Provide the (x, y) coordinate of the cell's center where the given text is located.  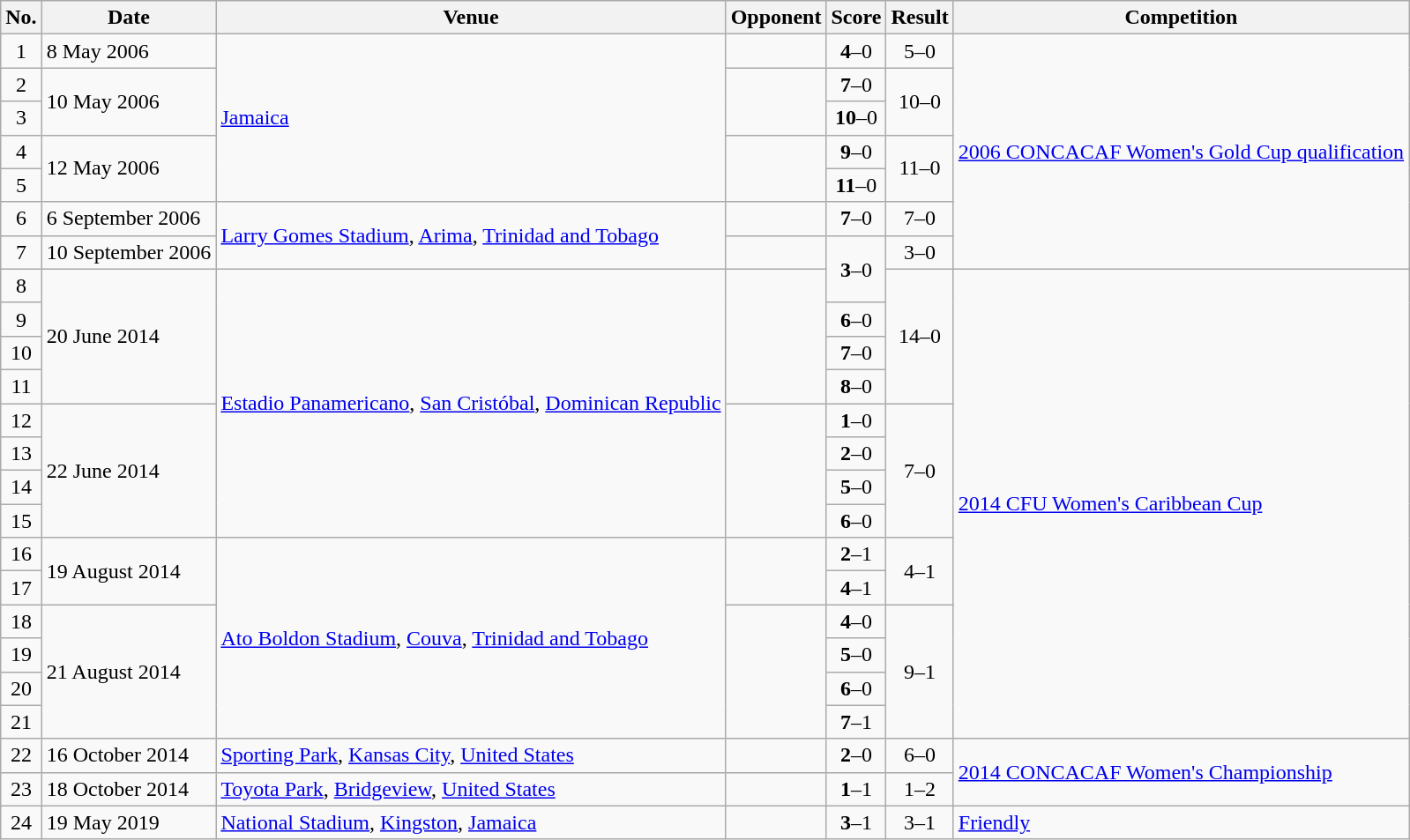
Toyota Park, Bridgeview, United States (471, 789)
19 May 2019 (129, 822)
9–0 (856, 152)
Larry Gomes Stadium, Arima, Trinidad and Tobago (471, 235)
16 (21, 554)
22 June 2014 (129, 471)
20 (21, 688)
4 (21, 152)
12 (21, 420)
8–0 (856, 386)
Sporting Park, Kansas City, United States (471, 755)
20 June 2014 (129, 336)
Date (129, 18)
Ato Boldon Stadium, Couva, Trinidad and Tobago (471, 638)
7 (21, 252)
14 (21, 487)
Result (920, 18)
2014 CFU Women's Caribbean Cup (1181, 504)
17 (21, 588)
2–1 (856, 554)
Friendly (1181, 822)
6 September 2006 (129, 219)
Score (856, 18)
2 (21, 85)
Opponent (776, 18)
18 (21, 621)
14–0 (920, 336)
7–1 (856, 722)
9–1 (920, 672)
2006 CONCACAF Women's Gold Cup qualification (1181, 152)
21 August 2014 (129, 672)
18 October 2014 (129, 789)
National Stadium, Kingston, Jamaica (471, 822)
6 (21, 219)
22 (21, 755)
8 May 2006 (129, 51)
1 (21, 51)
21 (21, 722)
Estadio Panamericano, San Cristóbal, Dominican Republic (471, 403)
Venue (471, 18)
9 (21, 319)
8 (21, 286)
23 (21, 789)
12 May 2006 (129, 168)
5 (21, 185)
1–2 (920, 789)
10 September 2006 (129, 252)
10 May 2006 (129, 101)
1–1 (856, 789)
19 August 2014 (129, 571)
24 (21, 822)
10 (21, 353)
3 (21, 118)
19 (21, 655)
Competition (1181, 18)
16 October 2014 (129, 755)
No. (21, 18)
15 (21, 521)
13 (21, 454)
Jamaica (471, 118)
2014 CONCACAF Women's Championship (1181, 772)
11 (21, 386)
1–0 (856, 420)
